Find where the given text appears and provide that cell's center as [X, Y] coordinate. 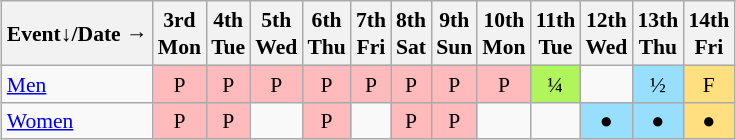
4thTue [228, 33]
14thFri [708, 33]
7thFri [371, 33]
¼ [556, 84]
10thMon [504, 33]
F [708, 84]
Women [78, 120]
8thSat [411, 33]
11thTue [556, 33]
Men [78, 84]
6thThu [326, 33]
Event↓/Date → [78, 33]
12thWed [606, 33]
3rdMon [180, 33]
13thThu [658, 33]
½ [658, 84]
5thWed [276, 33]
9thSun [454, 33]
